Provide the (X, Y) coordinate of the cell's center where the given text is located.  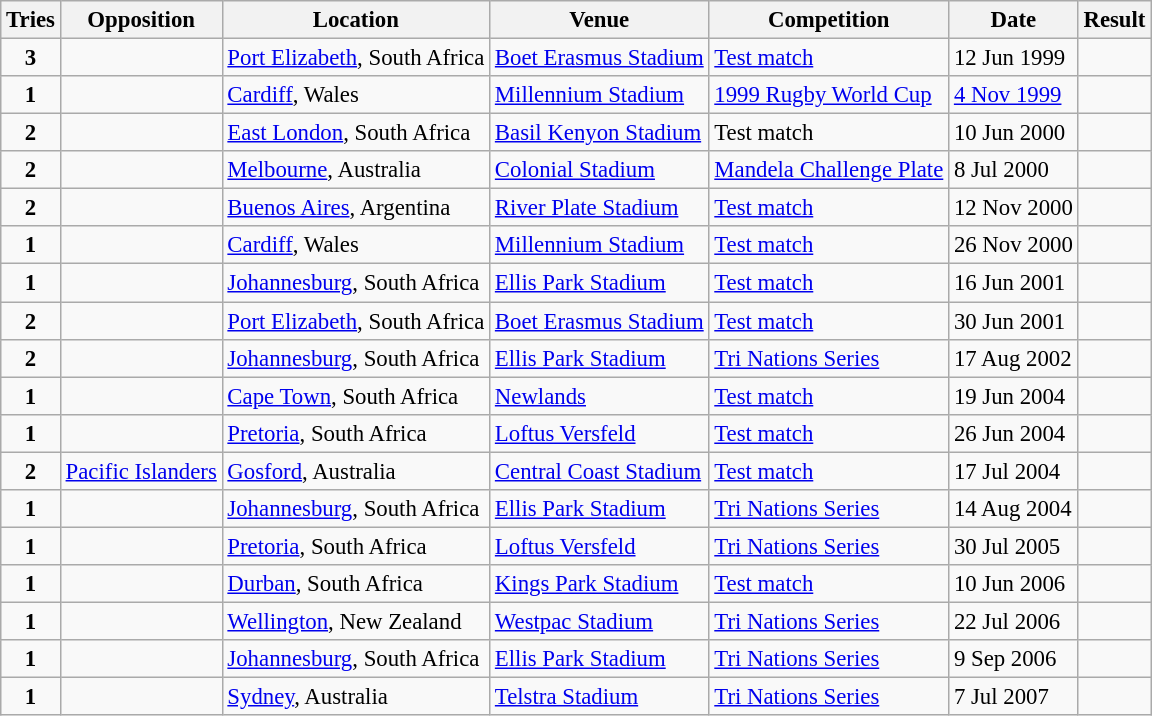
12 Jun 1999 (1014, 58)
Wellington, New Zealand (356, 621)
17 Jul 2004 (1014, 471)
Telstra Stadium (600, 697)
3 (31, 58)
30 Jun 2001 (1014, 321)
Buenos Aires, Argentina (356, 208)
8 Jul 2000 (1014, 170)
Competition (829, 20)
12 Nov 2000 (1014, 208)
Newlands (600, 396)
Pacific Islanders (141, 471)
Venue (600, 20)
River Plate Stadium (600, 208)
Mandela Challenge Plate (829, 170)
22 Jul 2006 (1014, 621)
Sydney, Australia (356, 697)
10 Jun 2000 (1014, 133)
Date (1014, 20)
16 Jun 2001 (1014, 283)
17 Aug 2002 (1014, 358)
1999 Rugby World Cup (829, 95)
Kings Park Stadium (600, 584)
Result (1114, 20)
9 Sep 2006 (1014, 659)
19 Jun 2004 (1014, 396)
7 Jul 2007 (1014, 697)
14 Aug 2004 (1014, 509)
26 Nov 2000 (1014, 245)
Opposition (141, 20)
East London, South Africa (356, 133)
26 Jun 2004 (1014, 433)
Westpac Stadium (600, 621)
Central Coast Stadium (600, 471)
Cape Town, South Africa (356, 396)
10 Jun 2006 (1014, 584)
30 Jul 2005 (1014, 546)
4 Nov 1999 (1014, 95)
Melbourne, Australia (356, 170)
Colonial Stadium (600, 170)
Basil Kenyon Stadium (600, 133)
Location (356, 20)
Gosford, Australia (356, 471)
Durban, South Africa (356, 584)
Tries (31, 20)
